Provide the [X, Y] coordinate of the cell's center where the given text is located.  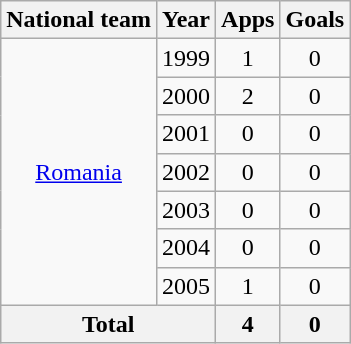
4 [248, 324]
2004 [186, 248]
2005 [186, 286]
2000 [186, 96]
Total [108, 324]
2 [248, 96]
2002 [186, 172]
1999 [186, 58]
Apps [248, 20]
2003 [186, 210]
Goals [315, 20]
National team [79, 20]
Year [186, 20]
2001 [186, 134]
Romania [79, 172]
